For the text-containing cell, return its midpoint in [X, Y] coordinate format. 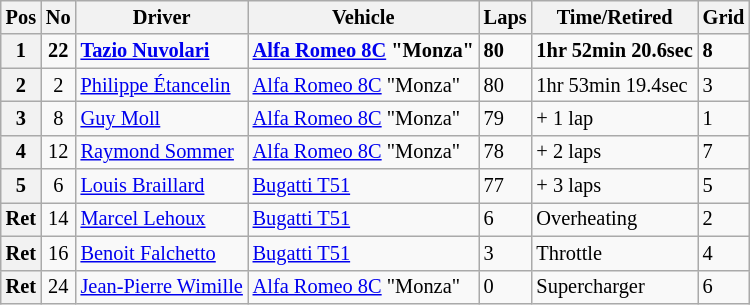
22 [58, 51]
16 [58, 253]
+ 2 laps [615, 152]
Throttle [615, 253]
7 [724, 152]
Philippe Étancelin [162, 85]
Jean-Pierre Wimille [162, 287]
Benoit Falchetto [162, 253]
Driver [162, 17]
1hr 53min 19.4sec [615, 85]
Pos [21, 17]
+ 3 laps [615, 186]
Raymond Sommer [162, 152]
Laps [506, 17]
Time/Retired [615, 17]
Grid [724, 17]
Guy Moll [162, 118]
0 [506, 287]
Supercharger [615, 287]
1hr 52min 20.6sec [615, 51]
Tazio Nuvolari [162, 51]
77 [506, 186]
24 [58, 287]
12 [58, 152]
No [58, 17]
78 [506, 152]
Louis Braillard [162, 186]
14 [58, 219]
+ 1 lap [615, 118]
Vehicle [364, 17]
79 [506, 118]
Marcel Lehoux [162, 219]
Overheating [615, 219]
